Output the [X, Y] coordinate of the center of the cell containing the given text.  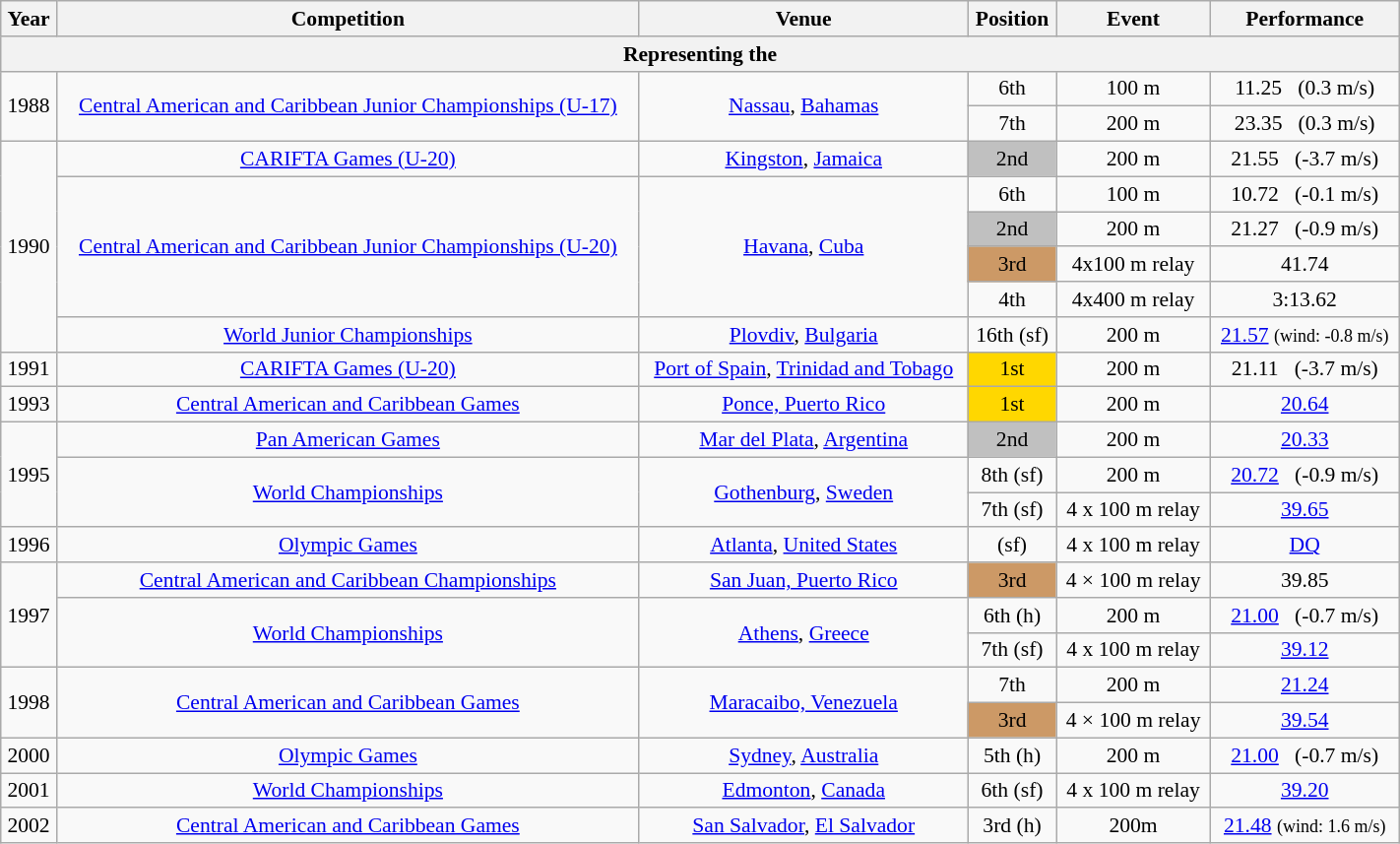
San Juan, Puerto Rico [803, 580]
Venue [803, 19]
20.72 (-0.9 m/s) [1305, 475]
World Junior Championships [348, 335]
41.74 [1305, 265]
Atlanta, United States [803, 546]
39.12 [1305, 650]
Havana, Cuba [803, 246]
Position [1012, 19]
Nassau, Bahamas [803, 106]
2002 [30, 826]
(sf) [1012, 546]
1998 [30, 703]
Competition [348, 19]
39.20 [1305, 791]
1993 [30, 405]
39.85 [1305, 580]
3:13.62 [1305, 299]
1991 [30, 369]
11.25 (0.3 m/s) [1305, 89]
Central American and Caribbean Junior Championships (U-20) [348, 246]
2000 [30, 755]
4th [1012, 299]
21.27 (-0.9 m/s) [1305, 229]
Kingston, Jamaica [803, 160]
39.65 [1305, 510]
6th (sf) [1012, 791]
1996 [30, 546]
1988 [30, 106]
1997 [30, 615]
10.72 (-0.1 m/s) [1305, 194]
21.55 (-3.7 m/s) [1305, 160]
Gothenburg, Sweden [803, 492]
Performance [1305, 19]
6th (h) [1012, 616]
Mar del Plata, Argentina [803, 440]
Athens, Greece [803, 632]
3rd (h) [1012, 826]
1990 [30, 247]
20.33 [1305, 440]
San Salvador, El Salvador [803, 826]
Edmonton, Canada [803, 791]
Sydney, Australia [803, 755]
Maracaibo, Venezuela [803, 703]
21.48 (wind: 1.6 m/s) [1305, 826]
Event [1133, 19]
Representing the [700, 54]
Pan American Games [348, 440]
39.54 [1305, 721]
Central American and Caribbean Championships [348, 580]
Ponce, Puerto Rico [803, 405]
4x400 m relay [1133, 299]
21.11 (-3.7 m/s) [1305, 369]
8th (sf) [1012, 475]
DQ [1305, 546]
Central American and Caribbean Junior Championships (U-17) [348, 106]
4x100 m relay [1133, 265]
Port of Spain, Trinidad and Tobago [803, 369]
23.35 (0.3 m/s) [1305, 124]
Year [30, 19]
2001 [30, 791]
200m [1133, 826]
21.24 [1305, 685]
16th (sf) [1012, 335]
Plovdiv, Bulgaria [803, 335]
21.57 (wind: -0.8 m/s) [1305, 335]
5th (h) [1012, 755]
20.64 [1305, 405]
1995 [30, 475]
